Detect which cell encompasses the target text, then output its (X, Y) center coordinate. 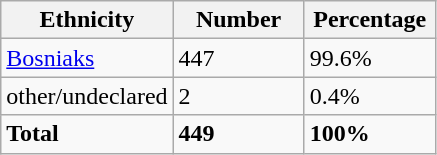
449 (238, 134)
Number (238, 20)
Bosniaks (87, 58)
2 (238, 96)
Ethnicity (87, 20)
Percentage (370, 20)
Total (87, 134)
447 (238, 58)
100% (370, 134)
0.4% (370, 96)
other/undeclared (87, 96)
99.6% (370, 58)
